Detect which cell encompasses the target text, then output its [x, y] center coordinate. 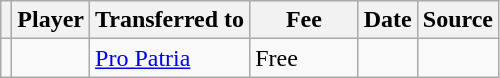
Pro Patria [170, 58]
Transferred to [170, 20]
Player [51, 20]
Fee [304, 20]
Free [304, 58]
Source [458, 20]
Date [388, 20]
